Identify which cell holds the provided text, then report its (X, Y) central coordinate. 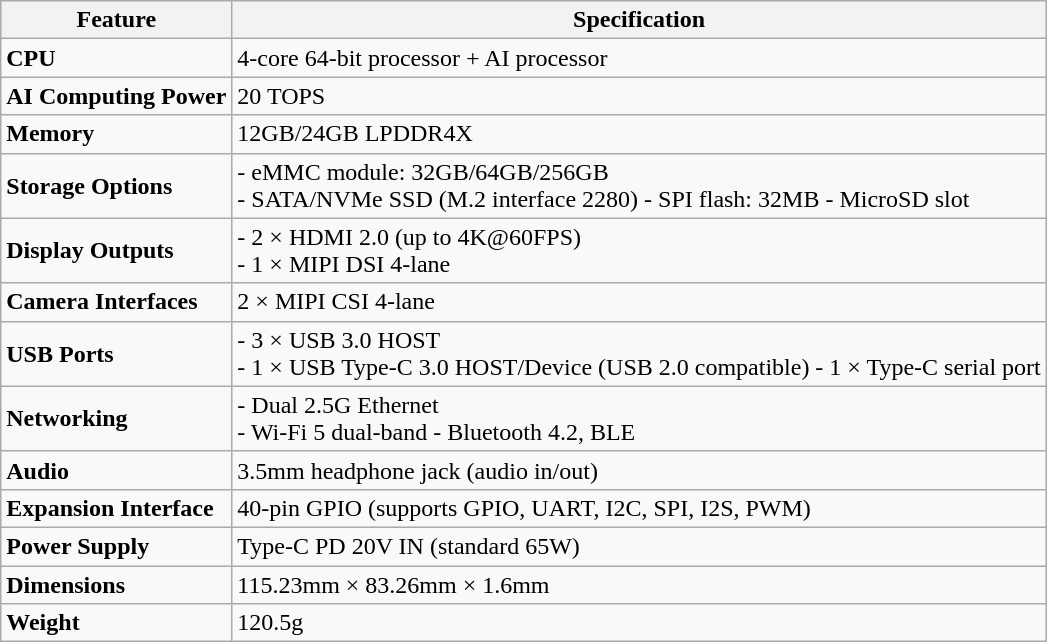
Feature (116, 20)
20 TOPS (639, 96)
- 3 × USB 3.0 HOST- 1 × USB Type-C 3.0 HOST/Device (USB 2.0 compatible) - 1 × Type-C serial port (639, 354)
Expansion Interface (116, 508)
Audio (116, 470)
Power Supply (116, 546)
- eMMC module: 32GB/64GB/256GB- SATA/NVMe SSD (M.2 interface 2280) - SPI flash: 32MB - MicroSD slot (639, 186)
- Dual 2.5G Ethernet- Wi-Fi 5 dual-band - Bluetooth 4.2, BLE (639, 418)
- 2 × HDMI 2.0 (up to 4K@60FPS)- 1 × MIPI DSI 4-lane (639, 250)
Dimensions (116, 585)
USB Ports (116, 354)
Specification (639, 20)
3.5mm headphone jack (audio in/out) (639, 470)
Storage Options (116, 186)
120.5g (639, 623)
12GB/24GB LPDDR4X (639, 134)
Networking (116, 418)
Type-C PD 20V IN (standard 65W) (639, 546)
40-pin GPIO (supports GPIO, UART, I2C, SPI, I2S, PWM) (639, 508)
2 × MIPI CSI 4-lane (639, 302)
Weight (116, 623)
CPU (116, 58)
AI Computing Power (116, 96)
4-core 64-bit processor + AI processor (639, 58)
Display Outputs (116, 250)
115.23mm × 83.26mm × 1.6mm (639, 585)
Memory (116, 134)
Camera Interfaces (116, 302)
